Pinpoint the cell where the given text exists, returning its [x, y] midpoint coordinate. 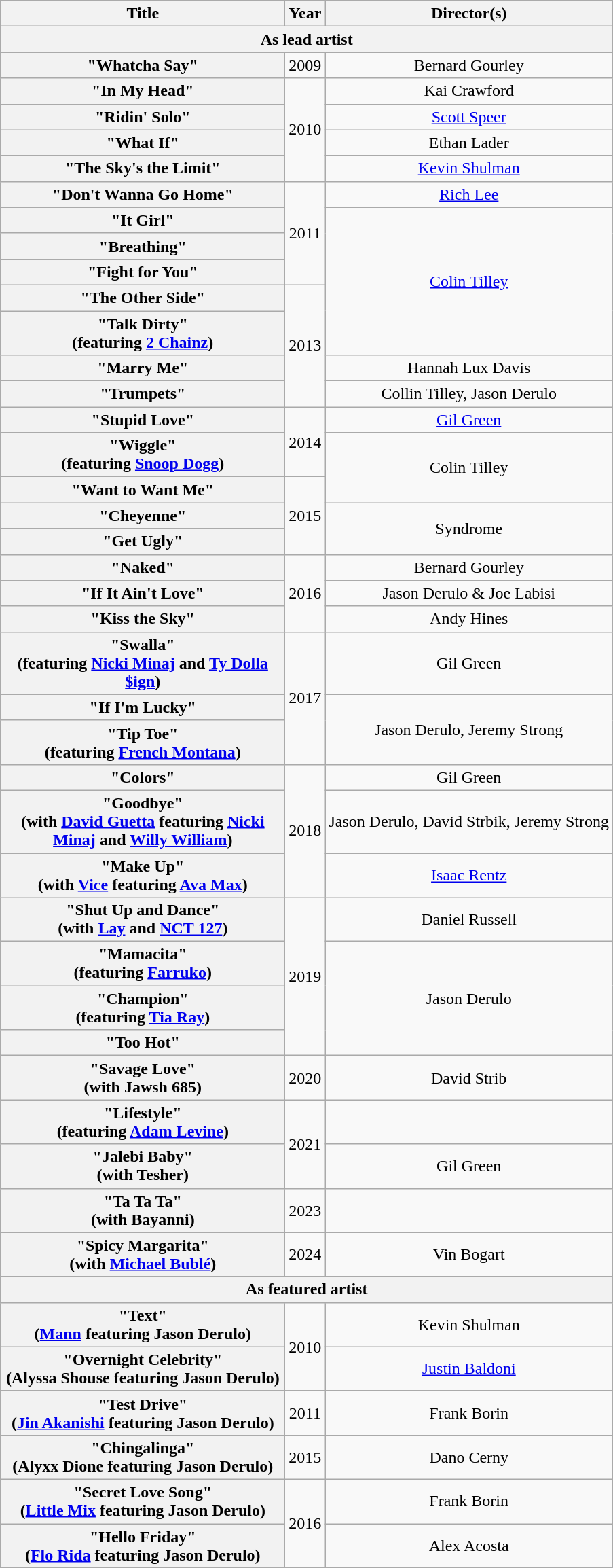
Collin Tilley, Jason Derulo [469, 394]
Title [143, 14]
"If It Ain't Love" [143, 593]
2019 [305, 977]
Kai Crawford [469, 91]
2009 [305, 65]
Daniel Russell [469, 920]
2020 [305, 1077]
2018 [305, 830]
"Overnight Celebrity" (Alyssa Shouse featuring Jason Derulo) [143, 1368]
"Fight for You" [143, 272]
David Strib [469, 1077]
"Goodbye"(with David Guetta featuring Nicki Minaj and Willy William) [143, 821]
"Secret Love Song"(Little Mix featuring Jason Derulo) [143, 1501]
As featured artist [307, 1289]
Isaac Rentz [469, 875]
Jason Derulo, Jeremy Strong [469, 730]
"Swalla"(featuring Nicki Minaj and Ty Dolla $ign) [143, 663]
Year [305, 14]
2023 [305, 1211]
Justin Baldoni [469, 1368]
"Colors" [143, 777]
Jason Derulo & Joe Labisi [469, 593]
"Make Up"(with Vice featuring Ava Max) [143, 875]
Dano Cerny [469, 1457]
"Lifestyle"(featuring Adam Levine) [143, 1122]
"Text"(Mann featuring Jason Derulo) [143, 1325]
"Tip Toe"(featuring French Montana) [143, 742]
2013 [305, 345]
Hannah Lux Davis [469, 368]
"Marry Me" [143, 368]
Jason Derulo, David Strbik, Jeremy Strong [469, 821]
"It Girl" [143, 220]
Rich Lee [469, 194]
"Stupid Love" [143, 420]
2014 [305, 442]
"Test Drive"(Jin Akanishi featuring Jason Derulo) [143, 1413]
"Chingalinga"(Alyxx Dione featuring Jason Derulo) [143, 1457]
"Champion"(featuring Tia Ray) [143, 1008]
"Ridin' Solo" [143, 117]
2021 [305, 1144]
"Shut Up and Dance"(with Lay and NCT 127) [143, 920]
"Spicy Margarita"(with Michael Bublé) [143, 1254]
Ethan Lader [469, 143]
"Don't Wanna Go Home" [143, 194]
"Cheyenne" [143, 516]
"Get Ugly" [143, 541]
"Talk Dirty"(featuring 2 Chainz) [143, 333]
"If I'm Lucky" [143, 707]
"Whatcha Say" [143, 65]
"Too Hot" [143, 1043]
"Kiss the Sky" [143, 619]
"In My Head" [143, 91]
2017 [305, 698]
"Hello Friday"(Flo Rida featuring Jason Derulo) [143, 1545]
2024 [305, 1254]
Andy Hines [469, 619]
"Ta Ta Ta"(with Bayanni) [143, 1211]
"The Sky's the Limit" [143, 168]
"Savage Love"(with Jawsh 685) [143, 1077]
As lead artist [307, 39]
"Jalebi Baby"(with Tesher) [143, 1166]
Syndrome [469, 529]
"The Other Side" [143, 298]
"Mamacita"(featuring Farruko) [143, 963]
"Naked" [143, 567]
Scott Speer [469, 117]
Vin Bogart [469, 1254]
"Trumpets" [143, 394]
Alex Acosta [469, 1545]
"Breathing" [143, 246]
"Want to Want Me" [143, 490]
"Wiggle"(featuring Snoop Dogg) [143, 455]
Jason Derulo [469, 999]
"What If" [143, 143]
Director(s) [469, 14]
